Return the (X, Y) coordinate for the center point of the cell that contains the specified text.  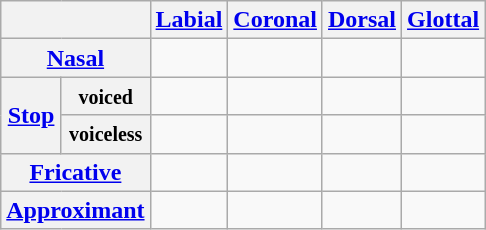
Labial (189, 20)
Coronal (276, 20)
voiceless (106, 134)
Approximant (76, 210)
Fricative (76, 172)
Glottal (444, 20)
Nasal (76, 58)
Stop (32, 115)
Dorsal (362, 20)
voiced (106, 96)
